Return (X, Y) of the center of cell containing provided text 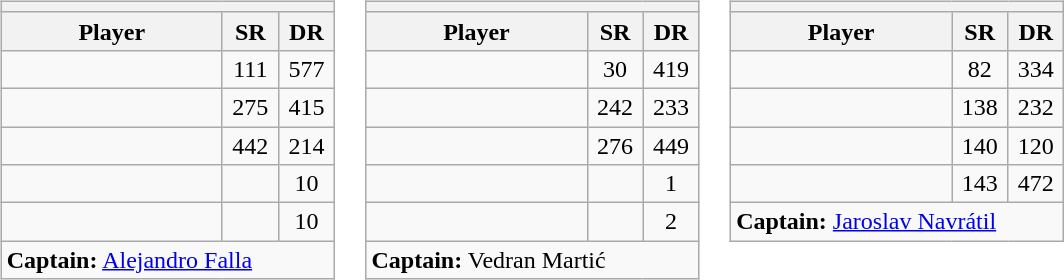
138 (980, 107)
577 (306, 69)
1 (671, 184)
442 (250, 145)
276 (615, 145)
Captain: Jaroslav Navrátil (898, 222)
472 (1036, 184)
30 (615, 69)
Captain: Vedran Martić (532, 260)
242 (615, 107)
232 (1036, 107)
Captain: Alejandro Falla (168, 260)
334 (1036, 69)
143 (980, 184)
120 (1036, 145)
419 (671, 69)
415 (306, 107)
140 (980, 145)
233 (671, 107)
2 (671, 222)
214 (306, 145)
111 (250, 69)
275 (250, 107)
449 (671, 145)
82 (980, 69)
